Scan for the cell matching the given text and deliver its (x, y) coordinate at center. 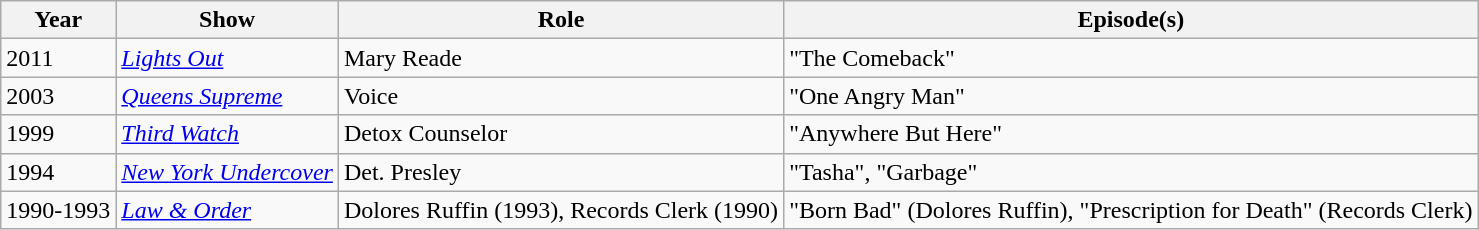
"The Comeback" (1131, 58)
"One Angry Man" (1131, 96)
Dolores Ruffin (1993), Records Clerk (1990) (560, 210)
Det. Presley (560, 172)
Mary Reade (560, 58)
Third Watch (228, 134)
1994 (58, 172)
Year (58, 20)
Detox Counselor (560, 134)
Voice (560, 96)
2003 (58, 96)
Queens Supreme (228, 96)
New York Undercover (228, 172)
Lights Out (228, 58)
1999 (58, 134)
"Tasha", "Garbage" (1131, 172)
2011 (58, 58)
Episode(s) (1131, 20)
Law & Order (228, 210)
Role (560, 20)
Show (228, 20)
"Born Bad" (Dolores Ruffin), "Prescription for Death" (Records Clerk) (1131, 210)
1990-1993 (58, 210)
"Anywhere But Here" (1131, 134)
